Find where the given text appears and provide that cell's center as (X, Y) coordinate. 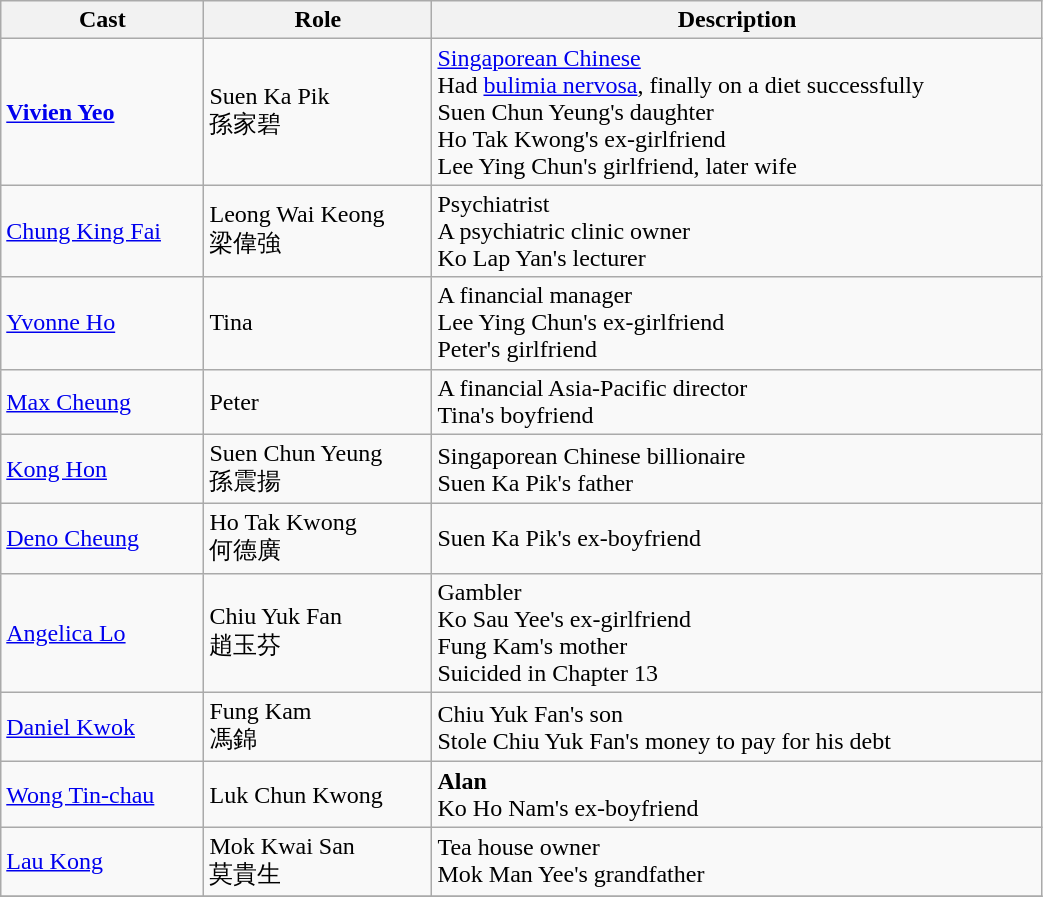
AlanKo Ho Nam's ex-boyfriend (737, 794)
Description (737, 20)
Peter (318, 402)
Mok Kwai San莫貴生 (318, 862)
Chung King Fai (102, 231)
Suen Ka Pik孫家碧 (318, 112)
Singaporean Chinese billionaireSuen Ka Pik's father (737, 469)
Kong Hon (102, 469)
Suen Ka Pik's ex-boyfriend (737, 539)
Suen Chun Yeung孫震揚 (318, 469)
Chiu Yuk Fan趙玉芬 (318, 632)
Leong Wai Keong 梁偉強 (318, 231)
Yvonne Ho (102, 323)
Tea house ownerMok Man Yee's grandfather (737, 862)
Cast (102, 20)
Lau Kong (102, 862)
Ho Tak Kwong何德廣 (318, 539)
Role (318, 20)
Vivien Yeo (102, 112)
GamblerKo Sau Yee's ex-girlfriendFung Kam's motherSuicided in Chapter 13 (737, 632)
Wong Tin-chau (102, 794)
A financial Asia-Pacific directorTina's boyfriend (737, 402)
Luk Chun Kwong (318, 794)
Angelica Lo (102, 632)
A financial managerLee Ying Chun's ex-girlfriendPeter's girlfriend (737, 323)
Daniel Kwok (102, 727)
Max Cheung (102, 402)
Chiu Yuk Fan's sonStole Chiu Yuk Fan's money to pay for his debt (737, 727)
Tina (318, 323)
Fung Kam馮錦 (318, 727)
Deno Cheung (102, 539)
PsychiatristA psychiatric clinic ownerKo Lap Yan's lecturer (737, 231)
